Pinpoint the cell where the given text exists, returning its [X, Y] midpoint coordinate. 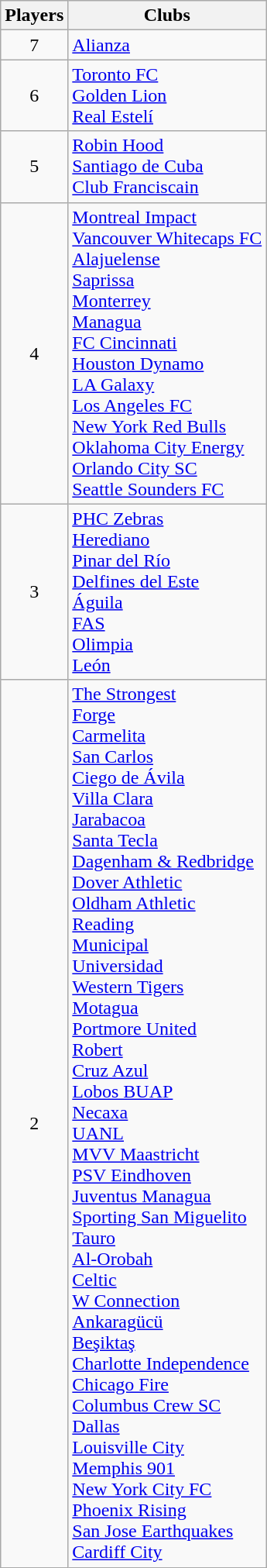
5 [34, 167]
PHC Zebras Herediano Pinar del Río Delfines del Este Águila FAS Olimpia León [167, 592]
Toronto FC Golden Lion Real Estelí [167, 95]
6 [34, 95]
2 [34, 1124]
3 [34, 592]
Alianza [167, 45]
Clubs [167, 16]
Players [34, 16]
4 [34, 353]
7 [34, 45]
Robin Hood Santiago de Cuba Club Franciscain [167, 167]
